From the cell containing the given text, extract its center point as [x, y] coordinate. 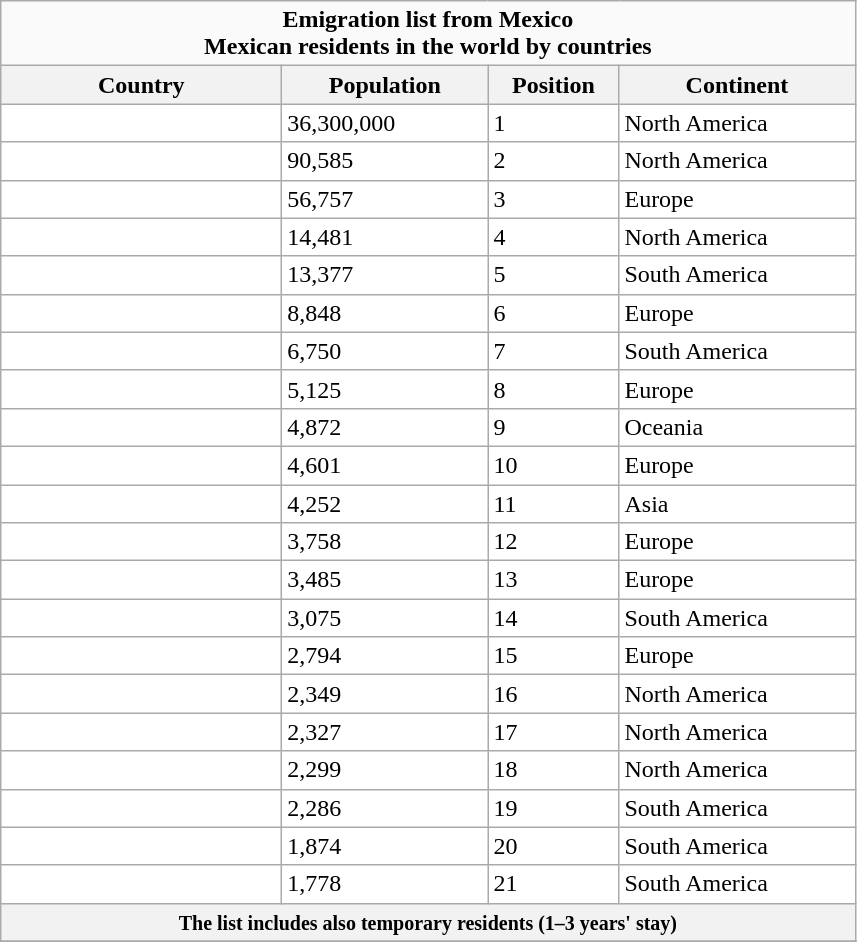
3,758 [385, 542]
Country [142, 85]
14,481 [385, 237]
8 [554, 389]
The list includes also temporary residents (1–3 years' stay) [428, 922]
8,848 [385, 313]
11 [554, 503]
4,872 [385, 427]
18 [554, 770]
12 [554, 542]
1,874 [385, 846]
2,327 [385, 732]
1 [554, 123]
2,349 [385, 694]
6,750 [385, 351]
2,286 [385, 808]
2,299 [385, 770]
4,601 [385, 465]
Emigration list from MexicoMexican residents in the world by countries [428, 34]
90,585 [385, 161]
2,794 [385, 656]
13 [554, 580]
2 [554, 161]
1,778 [385, 884]
Population [385, 85]
Position [554, 85]
17 [554, 732]
4 [554, 237]
4,252 [385, 503]
3,485 [385, 580]
56,757 [385, 199]
3,075 [385, 618]
Continent [737, 85]
14 [554, 618]
19 [554, 808]
Oceania [737, 427]
36,300,000 [385, 123]
9 [554, 427]
16 [554, 694]
Asia [737, 503]
20 [554, 846]
15 [554, 656]
6 [554, 313]
5,125 [385, 389]
21 [554, 884]
7 [554, 351]
13,377 [385, 275]
3 [554, 199]
10 [554, 465]
5 [554, 275]
